Detect which cell encompasses the target text, then output its (X, Y) center coordinate. 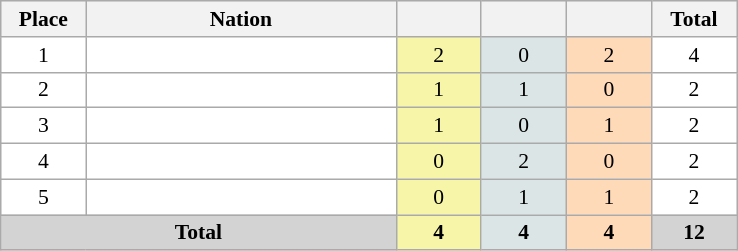
Nation (241, 19)
5 (44, 197)
3 (44, 126)
Place (44, 19)
12 (694, 233)
